Locate the cell with the specified text and output its (x, y) center coordinate. 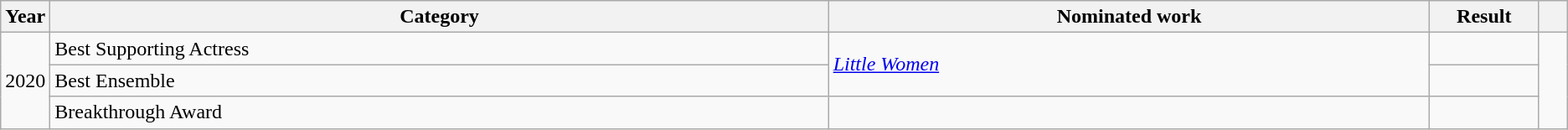
Best Supporting Actress (439, 49)
Little Women (1129, 65)
2020 (25, 81)
Best Ensemble (439, 81)
Result (1484, 17)
Year (25, 17)
Nominated work (1129, 17)
Category (439, 17)
Breakthrough Award (439, 112)
